Locate the cell with the specified text and output its [x, y] center coordinate. 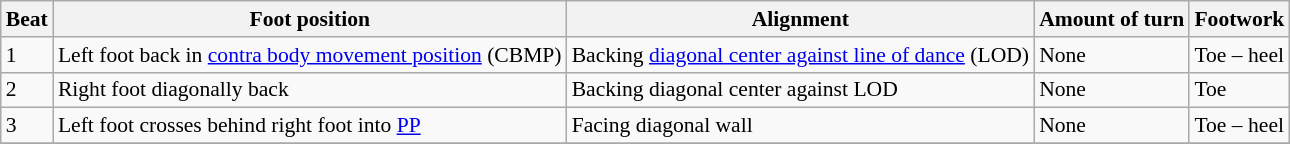
Toe [1239, 90]
Backing diagonal center against line of dance (LOD) [800, 55]
Backing diagonal center against LOD [800, 90]
Left foot crosses behind right foot into PP [310, 126]
Left foot back in contra body movement position (CBMP) [310, 55]
1 [27, 55]
Amount of turn [1112, 19]
Right foot diagonally back [310, 90]
Alignment [800, 19]
Beat [27, 19]
Facing diagonal wall [800, 126]
3 [27, 126]
Foot position [310, 19]
Footwork [1239, 19]
2 [27, 90]
